Return [x, y] of the center of cell containing provided text 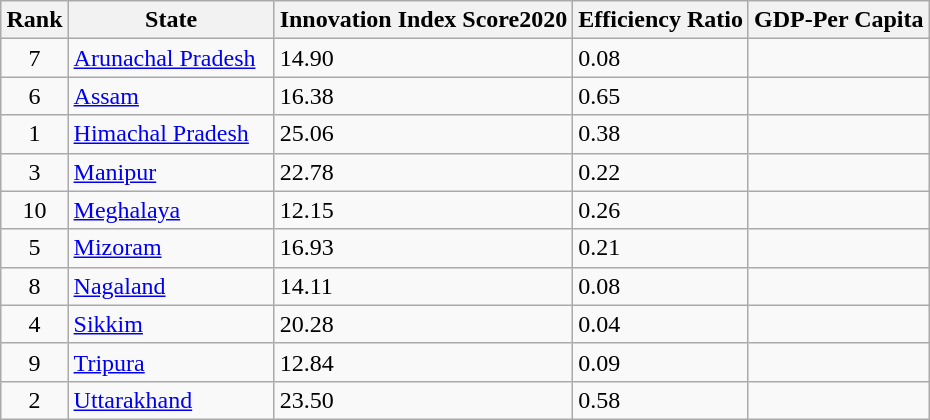
3 [34, 172]
Tripura [171, 362]
2 [34, 400]
0.04 [661, 324]
1 [34, 134]
14.90 [424, 58]
23.50 [424, 400]
16.93 [424, 248]
Assam [171, 96]
Sikkim [171, 324]
Manipur [171, 172]
Innovation Index Score2020 [424, 20]
Mizoram [171, 248]
6 [34, 96]
7 [34, 58]
0.58 [661, 400]
0.26 [661, 210]
16.38 [424, 96]
8 [34, 286]
0.38 [661, 134]
25.06 [424, 134]
12.84 [424, 362]
GDP-Per Capita [838, 20]
4 [34, 324]
Nagaland [171, 286]
0.22 [661, 172]
9 [34, 362]
22.78 [424, 172]
Efficiency Ratio [661, 20]
Rank [34, 20]
0.09 [661, 362]
Himachal Pradesh [171, 134]
0.65 [661, 96]
14.11 [424, 286]
20.28 [424, 324]
Meghalaya [171, 210]
Arunachal Pradesh [171, 58]
12.15 [424, 210]
5 [34, 248]
Uttarakhand [171, 400]
State [171, 20]
10 [34, 210]
0.21 [661, 248]
